For the text-containing cell, return its midpoint in (x, y) coordinate format. 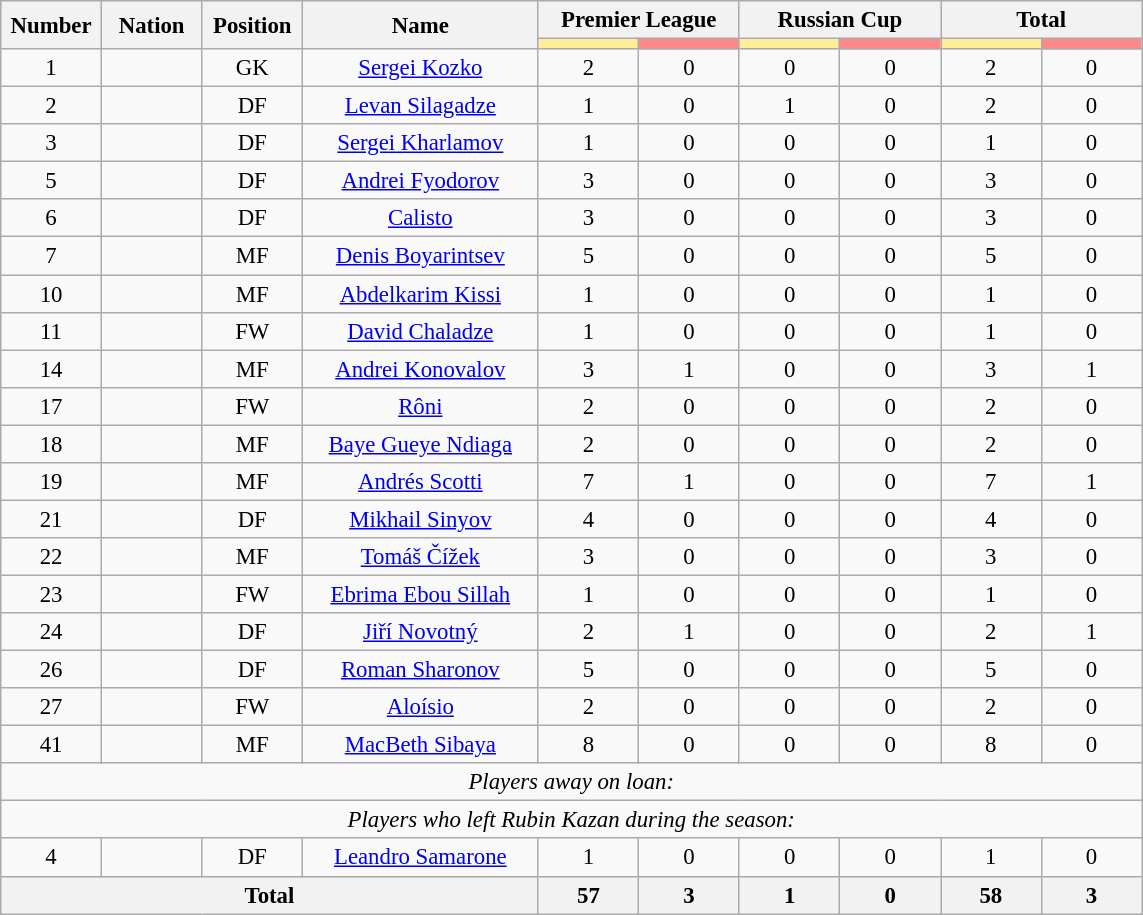
11 (52, 331)
Leandro Samarone (421, 858)
Abdelkarim Kissi (421, 294)
58 (990, 895)
Players away on loan: (572, 782)
Sergei Kharlamov (421, 143)
26 (52, 670)
Rôni (421, 406)
Number (52, 25)
22 (52, 557)
Levan Silagadze (421, 106)
Ebrima Ebou Sillah (421, 594)
MacBeth Sibaya (421, 745)
Aloísio (421, 707)
David Chaladze (421, 331)
Premier League (638, 20)
18 (52, 444)
Position (252, 25)
Denis Boyarintsev (421, 256)
Sergei Kozko (421, 68)
Andrei Fyodorov (421, 181)
19 (52, 482)
21 (52, 519)
GK (252, 68)
Nation (152, 25)
41 (52, 745)
10 (52, 294)
Jiří Novotný (421, 632)
17 (52, 406)
24 (52, 632)
6 (52, 219)
14 (52, 369)
Mikhail Sinyov (421, 519)
Russian Cup (840, 20)
27 (52, 707)
Calisto (421, 219)
Tomáš Čížek (421, 557)
Name (421, 25)
23 (52, 594)
Roman Sharonov (421, 670)
Andrés Scotti (421, 482)
57 (588, 895)
Players who left Rubin Kazan during the season: (572, 820)
Baye Gueye Ndiaga (421, 444)
Andrei Konovalov (421, 369)
